For the text-containing cell, return its midpoint in [x, y] coordinate format. 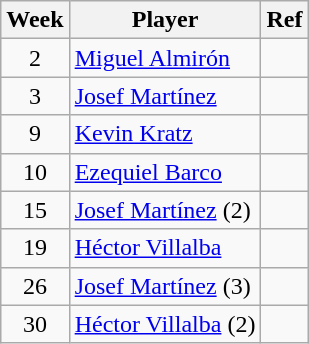
9 [35, 134]
Player [165, 20]
30 [35, 324]
Héctor Villalba [165, 248]
15 [35, 210]
Héctor Villalba (2) [165, 324]
Ref [284, 20]
3 [35, 96]
Kevin Kratz [165, 134]
Week [35, 20]
Miguel Almirón [165, 58]
19 [35, 248]
Josef Martínez [165, 96]
2 [35, 58]
10 [35, 172]
Ezequiel Barco [165, 172]
Josef Martínez (3) [165, 286]
26 [35, 286]
Josef Martínez (2) [165, 210]
